Provide the (x, y) coordinate of the cell's center where the given text is located.  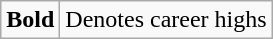
Bold (30, 20)
Denotes career highs (166, 20)
